For the text-containing cell, return its midpoint in [X, Y] coordinate format. 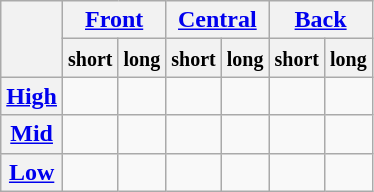
Central [218, 20]
High [32, 96]
Back [320, 20]
Low [32, 172]
Front [114, 20]
Mid [32, 134]
